Output the [X, Y] coordinate of the center of the cell containing the given text.  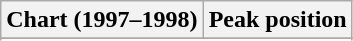
Chart (1997–1998) [102, 20]
Peak position [278, 20]
